Output the [X, Y] coordinate of the center of the cell containing the given text.  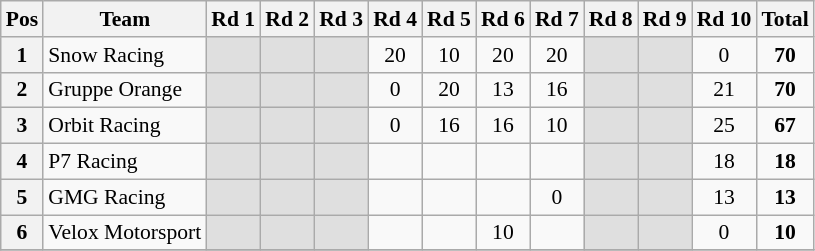
67 [784, 126]
Rd 10 [724, 19]
Pos [22, 19]
21 [724, 90]
P7 Racing [124, 162]
Team [124, 19]
Orbit Racing [124, 126]
Rd 3 [341, 19]
3 [22, 126]
Rd 6 [503, 19]
Total [784, 19]
GMG Racing [124, 197]
5 [22, 197]
Gruppe Orange [124, 90]
2 [22, 90]
4 [22, 162]
Rd 2 [287, 19]
25 [724, 126]
Rd 7 [557, 19]
Rd 1 [233, 19]
Rd 4 [395, 19]
Rd 9 [665, 19]
1 [22, 55]
Rd 5 [449, 19]
Rd 8 [611, 19]
6 [22, 233]
Velox Motorsport [124, 233]
Snow Racing [124, 55]
